Scan for the cell matching the given text and deliver its [X, Y] coordinate at center. 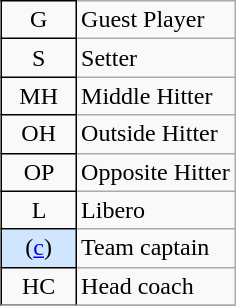
Outside Hitter [156, 134]
Middle Hitter [156, 96]
(c) [39, 248]
G [39, 20]
Libero [156, 210]
Setter [156, 58]
L [39, 210]
Guest Player [156, 20]
Head coach [156, 286]
S [39, 58]
Opposite Hitter [156, 172]
OH [39, 134]
HC [39, 286]
OP [39, 172]
Team captain [156, 248]
MH [39, 96]
